Scan for the cell matching the given text and deliver its (x, y) coordinate at center. 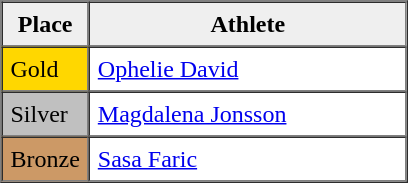
Bronze (46, 158)
Magdalena Jonsson (248, 114)
Silver (46, 114)
Ophelie David (248, 68)
Gold (46, 68)
Athlete (248, 24)
Sasa Faric (248, 158)
Place (46, 24)
